Find where the given text appears and provide that cell's center as [x, y] coordinate. 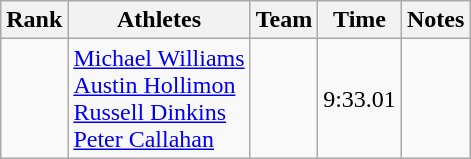
Michael WilliamsAustin HollimonRussell DinkinsPeter Callahan [159, 98]
Team [284, 20]
Notes [435, 20]
Rank [34, 20]
Athletes [159, 20]
Time [360, 20]
9:33.01 [360, 98]
